Pinpoint the cell where the given text exists, returning its [x, y] midpoint coordinate. 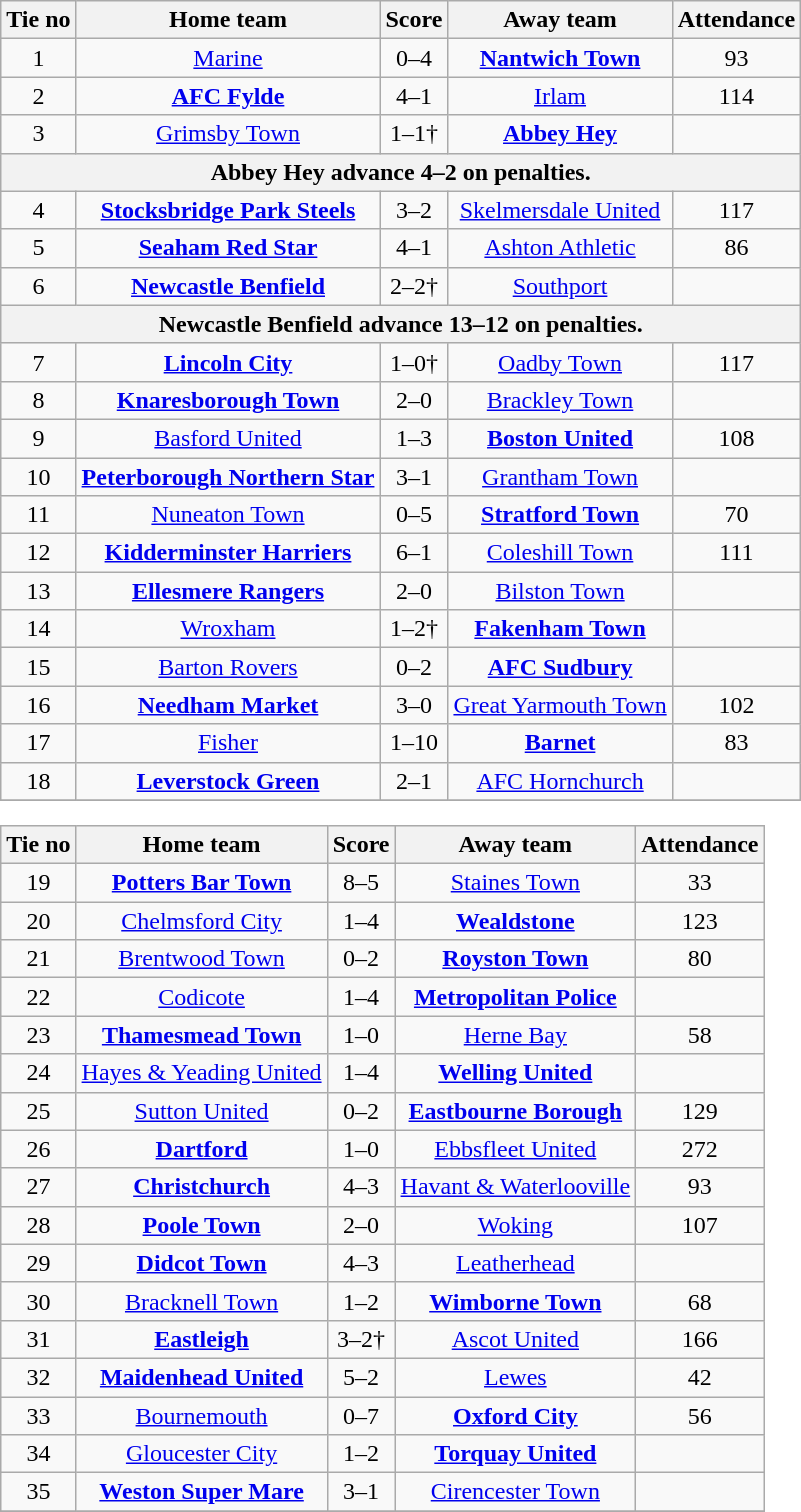
Grimsby Town [228, 134]
Great Yarmouth Town [560, 705]
2–2† [414, 286]
1–0† [414, 362]
Wealdstone [516, 921]
23 [38, 1035]
Havant & Waterlooville [516, 1187]
22 [38, 997]
1–1† [414, 134]
Ascot United [516, 1339]
Woking [516, 1225]
0–5 [414, 515]
107 [700, 1225]
Metropolitan Police [516, 997]
Welling United [516, 1073]
68 [700, 1301]
Nantwich Town [560, 58]
0–7 [361, 1415]
Nuneaton Town [228, 515]
Ashton Athletic [560, 248]
Potters Bar Town [202, 883]
Barnet [560, 743]
80 [700, 959]
Leverstock Green [228, 781]
Oxford City [516, 1415]
Staines Town [516, 883]
28 [38, 1225]
Poole Town [202, 1225]
42 [700, 1377]
Needham Market [228, 705]
Lewes [516, 1377]
166 [700, 1339]
Abbey Hey advance 4–2 on penalties. [401, 172]
3 [38, 134]
Fisher [228, 743]
70 [736, 515]
21 [38, 959]
3–0 [414, 705]
Christchurch [202, 1187]
13 [38, 591]
AFC Fylde [228, 96]
2 [38, 96]
Stratford Town [560, 515]
4 [38, 210]
1–2† [414, 629]
18 [38, 781]
Marine [228, 58]
29 [38, 1263]
31 [38, 1339]
102 [736, 705]
11 [38, 515]
Knaresborough Town [228, 400]
56 [700, 1415]
Skelmersdale United [560, 210]
35 [38, 1492]
1–3 [414, 438]
3–2 [414, 210]
272 [700, 1149]
Southport [560, 286]
114 [736, 96]
Weston Super Mare [202, 1492]
Kidderminster Harriers [228, 553]
Dartford [202, 1149]
1–10 [414, 743]
6–1 [414, 553]
Didcot Town [202, 1263]
Eastbourne Borough [516, 1111]
Gloucester City [202, 1454]
Grantham Town [560, 477]
10 [38, 477]
Codicote [202, 997]
Barton Rovers [228, 667]
Irlam [560, 96]
Eastleigh [202, 1339]
Newcastle Benfield [228, 286]
Chelmsford City [202, 921]
7 [38, 362]
58 [700, 1035]
17 [38, 743]
19 [38, 883]
Peterborough Northern Star [228, 477]
Leatherhead [516, 1263]
14 [38, 629]
Sutton United [202, 1111]
1 [38, 58]
26 [38, 1149]
111 [736, 553]
30 [38, 1301]
Abbey Hey [560, 134]
Brentwood Town [202, 959]
34 [38, 1454]
Brackley Town [560, 400]
25 [38, 1111]
129 [700, 1111]
AFC Sudbury [560, 667]
2–1 [414, 781]
5 [38, 248]
Coleshill Town [560, 553]
24 [38, 1073]
Bracknell Town [202, 1301]
Wroxham [228, 629]
AFC Hornchurch [560, 781]
Hayes & Yeading United [202, 1073]
16 [38, 705]
Herne Bay [516, 1035]
3–2† [361, 1339]
6 [38, 286]
8 [38, 400]
Wimborne Town [516, 1301]
Torquay United [516, 1454]
0–4 [414, 58]
Royston Town [516, 959]
20 [38, 921]
83 [736, 743]
Ebbsfleet United [516, 1149]
15 [38, 667]
Bournemouth [202, 1415]
108 [736, 438]
Newcastle Benfield advance 13–12 on penalties. [401, 324]
123 [700, 921]
Fakenham Town [560, 629]
8–5 [361, 883]
9 [38, 438]
5–2 [361, 1377]
12 [38, 553]
86 [736, 248]
Lincoln City [228, 362]
Maidenhead United [202, 1377]
Ellesmere Rangers [228, 591]
27 [38, 1187]
32 [38, 1377]
Stocksbridge Park Steels [228, 210]
Thamesmead Town [202, 1035]
Seaham Red Star [228, 248]
Bilston Town [560, 591]
Boston United [560, 438]
Oadby Town [560, 362]
Cirencester Town [516, 1492]
Basford United [228, 438]
